Scan for the cell matching the given text and deliver its [X, Y] coordinate at center. 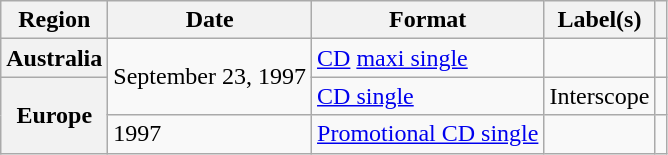
Europe [54, 115]
Date [210, 20]
1997 [210, 134]
Australia [54, 58]
Region [54, 20]
Interscope [600, 96]
Label(s) [600, 20]
Format [428, 20]
CD maxi single [428, 58]
Promotional CD single [428, 134]
September 23, 1997 [210, 77]
CD single [428, 96]
